Extract the (x, y) coordinate from the center of the cell holding the provided text.  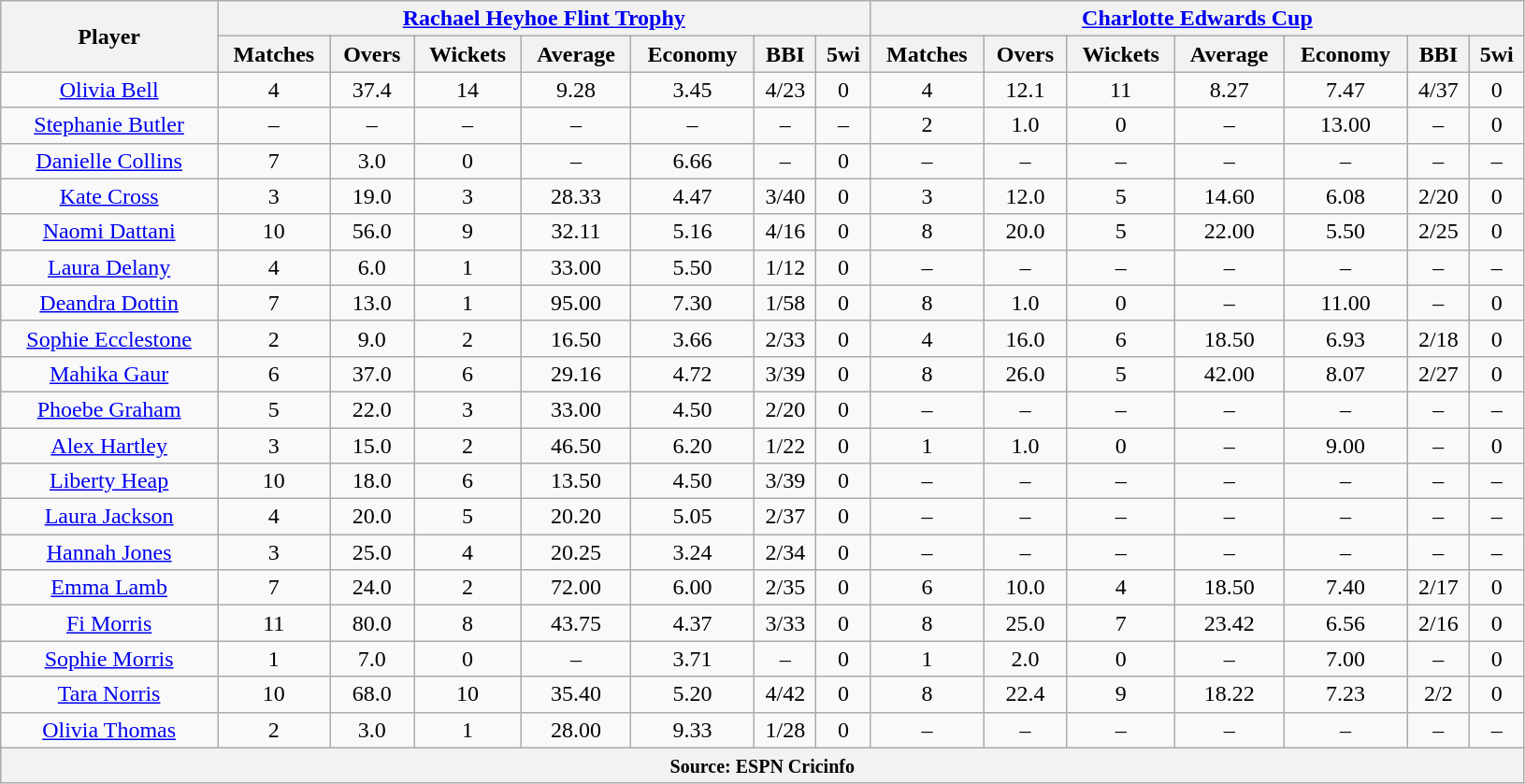
Alex Hartley (109, 446)
80.0 (372, 623)
5.20 (692, 694)
19.0 (372, 196)
2/17 (1438, 588)
43.75 (576, 623)
4.47 (692, 196)
7.47 (1345, 90)
6.93 (1345, 338)
Rachael Heyhoe Flint Trophy (544, 19)
28.00 (576, 730)
72.00 (576, 588)
Deandra Dottin (109, 303)
14.60 (1229, 196)
7.0 (372, 659)
16.50 (576, 338)
Naomi Dattani (109, 232)
1/58 (785, 303)
2.0 (1025, 659)
20.20 (576, 517)
Fi Morris (109, 623)
6.56 (1345, 623)
3/40 (785, 196)
22.00 (1229, 232)
42.00 (1229, 374)
18.22 (1229, 694)
9.0 (372, 338)
22.0 (372, 409)
Liberty Heap (109, 481)
18.0 (372, 481)
20.25 (576, 552)
2/37 (785, 517)
1/12 (785, 267)
12.0 (1025, 196)
22.4 (1025, 694)
7.00 (1345, 659)
Kate Cross (109, 196)
2/25 (1438, 232)
15.0 (372, 446)
9.33 (692, 730)
37.0 (372, 374)
4.72 (692, 374)
6.66 (692, 161)
7.30 (692, 303)
4/42 (785, 694)
16.0 (1025, 338)
Laura Delany (109, 267)
Olivia Bell (109, 90)
35.40 (576, 694)
Sophie Ecclestone (109, 338)
5.05 (692, 517)
2/16 (1438, 623)
3.45 (692, 90)
56.0 (372, 232)
Sophie Morris (109, 659)
3/33 (785, 623)
32.11 (576, 232)
7.23 (1345, 694)
4/23 (785, 90)
5.16 (692, 232)
8.07 (1345, 374)
Phoebe Graham (109, 409)
13.00 (1345, 125)
Emma Lamb (109, 588)
6.0 (372, 267)
29.16 (576, 374)
Tara Norris (109, 694)
3.71 (692, 659)
2/18 (1438, 338)
6.08 (1345, 196)
2/33 (785, 338)
Stephanie Butler (109, 125)
12.1 (1025, 90)
1/22 (785, 446)
7.40 (1345, 588)
2/27 (1438, 374)
Player (109, 36)
Olivia Thomas (109, 730)
9.28 (576, 90)
Source: ESPN Cricinfo (763, 765)
Danielle Collins (109, 161)
6.20 (692, 446)
Hannah Jones (109, 552)
4/37 (1438, 90)
13.50 (576, 481)
68.0 (372, 694)
4.37 (692, 623)
2/35 (785, 588)
14 (468, 90)
10.0 (1025, 588)
Laura Jackson (109, 517)
2/2 (1438, 694)
Mahika Gaur (109, 374)
23.42 (1229, 623)
13.0 (372, 303)
1/28 (785, 730)
11.00 (1345, 303)
4/16 (785, 232)
8.27 (1229, 90)
37.4 (372, 90)
Charlotte Edwards Cup (1197, 19)
95.00 (576, 303)
2/34 (785, 552)
9.00 (1345, 446)
6.00 (692, 588)
26.0 (1025, 374)
3.24 (692, 552)
24.0 (372, 588)
28.33 (576, 196)
46.50 (576, 446)
3.66 (692, 338)
